Determine the [x, y] coordinate at the center of the cell enclosing the given text.  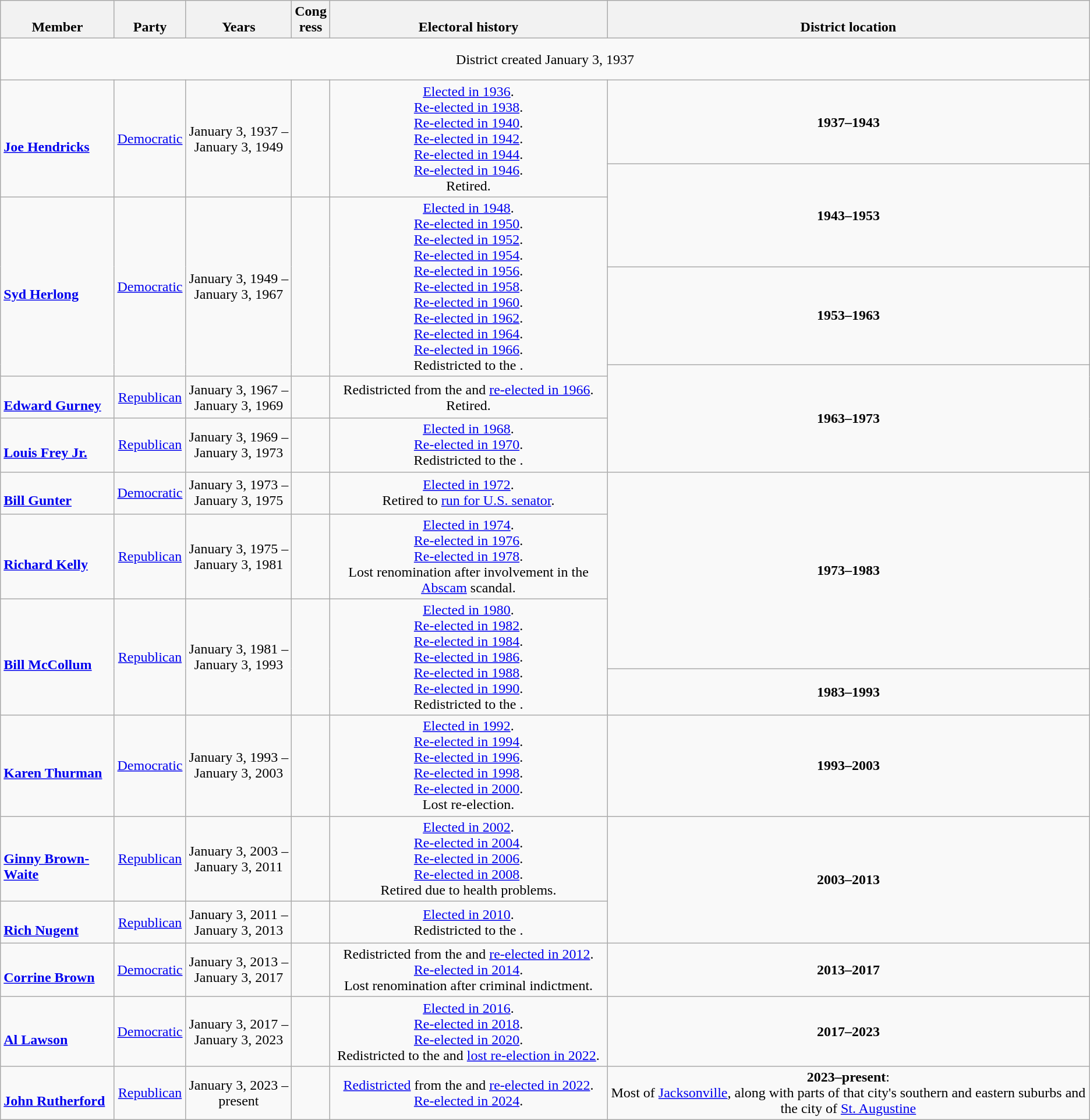
January 3, 2013 –January 3, 2017 [239, 970]
January 3, 2023 –present [239, 1093]
January 3, 2011 –January 3, 2013 [239, 922]
Karen Thurman [57, 765]
2013–2017 [849, 970]
Ginny Brown-Waite [57, 858]
2003–2013 [849, 879]
January 3, 1981 –January 3, 1993 [239, 657]
1973–1983 [849, 570]
1983–1993 [849, 692]
January 3, 1975 –January 3, 1981 [239, 556]
District location [849, 20]
Elected in 1936.Re-elected in 1938.Re-elected in 1940.Re-elected in 1942.Re-elected in 1944.Re-elected in 1946.Retired. [468, 139]
1963–1973 [849, 418]
2023–present:Most of Jacksonville, along with parts of that city's southern and eastern suburbs and the city of St. Augustine [849, 1093]
Party [150, 20]
Corrine Brown [57, 970]
Elected in 1968.Re-elected in 1970.Redistricted to the . [468, 445]
January 3, 2017 –January 3, 2023 [239, 1031]
January 3, 2003 –January 3, 2011 [239, 858]
Bill McCollum [57, 657]
Edward Gurney [57, 397]
Member [57, 20]
Redistricted from the and re-elected in 1966.Retired. [468, 397]
1937–1943 [849, 122]
Redistricted from the and re-elected in 2022.Re-elected in 2024. [468, 1093]
1993–2003 [849, 765]
Elected in 2010.Redistricted to the . [468, 922]
Years [239, 20]
1953–1963 [849, 316]
Louis Frey Jr. [57, 445]
January 3, 1969 –January 3, 1973 [239, 445]
Elected in 1980.Re-elected in 1982.Re-elected in 1984.Re-elected in 1986.Re-elected in 1988.Re-elected in 1990.Redistricted to the . [468, 657]
District created January 3, 1937 [545, 59]
Elected in 1972.Retired to run for U.S. senator. [468, 493]
Bill Gunter [57, 493]
Richard Kelly [57, 556]
January 3, 1937 –January 3, 1949 [239, 139]
John Rutherford [57, 1093]
Redistricted from the and re-elected in 2012.Re-elected in 2014.Lost renomination after criminal indictment. [468, 970]
January 3, 1993 –January 3, 2003 [239, 765]
Joe Hendricks [57, 139]
Congress [311, 20]
January 3, 1967 –January 3, 1969 [239, 397]
Elected in 1974.Re-elected in 1976.Re-elected in 1978.Lost renomination after involvement in the Abscam scandal. [468, 556]
Elected in 1992.Re-elected in 1994.Re-elected in 1996.Re-elected in 1998.Re-elected in 2000.Lost re-election. [468, 765]
Elected in 2016.Re-elected in 2018.Re-elected in 2020.Redistricted to the and lost re-election in 2022. [468, 1031]
1943–1953 [849, 215]
Electoral history [468, 20]
2017–2023 [849, 1031]
Al Lawson [57, 1031]
Elected in 2002.Re-elected in 2004.Re-elected in 2006.Re-elected in 2008.Retired due to health problems. [468, 858]
Syd Herlong [57, 287]
January 3, 1973 –January 3, 1975 [239, 493]
Rich Nugent [57, 922]
January 3, 1949 –January 3, 1967 [239, 287]
